Pinpoint the cell where the given text exists, returning its (x, y) midpoint coordinate. 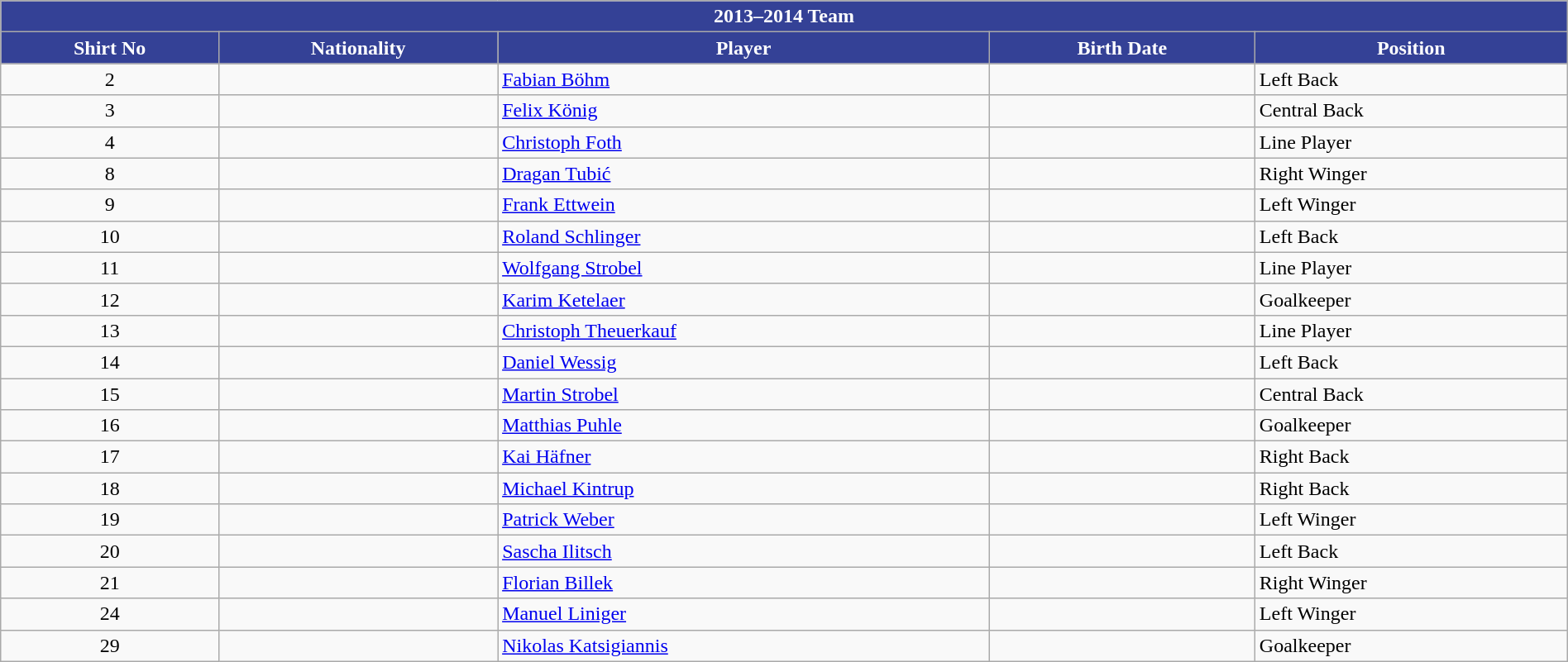
Christoph Foth (744, 142)
24 (110, 614)
Matthias Puhle (744, 426)
Shirt No (110, 48)
14 (110, 362)
Christoph Theuerkauf (744, 331)
3 (110, 111)
Position (1411, 48)
19 (110, 520)
Wolfgang Strobel (744, 268)
Player (744, 48)
20 (110, 551)
Karim Ketelaer (744, 299)
Dragan Tubić (744, 174)
15 (110, 394)
Manuel Liniger (744, 614)
Felix König (744, 111)
29 (110, 645)
Kai Häfner (744, 457)
Roland Schlinger (744, 236)
Nationality (359, 48)
18 (110, 488)
17 (110, 457)
13 (110, 331)
11 (110, 268)
4 (110, 142)
Frank Ettwein (744, 205)
21 (110, 583)
Martin Strobel (744, 394)
Florian Billek (744, 583)
Daniel Wessig (744, 362)
2 (110, 79)
16 (110, 426)
8 (110, 174)
Sascha Ilitsch (744, 551)
Nikolas Katsigiannis (744, 645)
Birth Date (1121, 48)
Patrick Weber (744, 520)
Fabian Böhm (744, 79)
10 (110, 236)
9 (110, 205)
2013–2014 Team (784, 17)
12 (110, 299)
Michael Kintrup (744, 488)
